Pinpoint the cell where the given text exists, returning its [X, Y] midpoint coordinate. 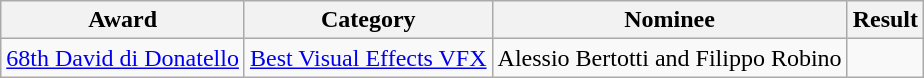
Category [368, 20]
Alessio Bertotti and Filippo Robino [670, 58]
68th David di Donatello [123, 58]
Best Visual Effects VFX [368, 58]
Nominee [670, 20]
Award [123, 20]
Result [885, 20]
